Return [X, Y] of the center of cell containing provided text 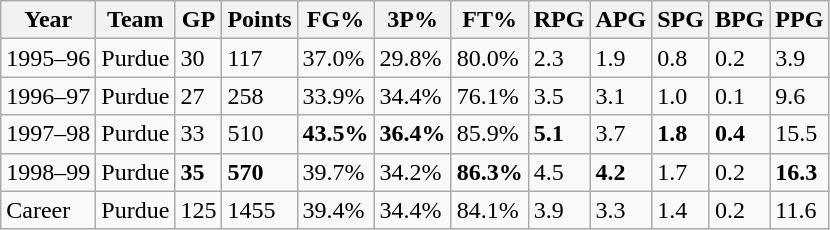
3.1 [621, 96]
35 [198, 172]
PPG [800, 20]
125 [198, 210]
3.7 [621, 134]
16.3 [800, 172]
RPG [559, 20]
SPG [681, 20]
0.1 [739, 96]
76.1% [490, 96]
1.9 [621, 58]
Career [48, 210]
4.2 [621, 172]
570 [260, 172]
33.9% [336, 96]
86.3% [490, 172]
1455 [260, 210]
1998–99 [48, 172]
27 [198, 96]
3P% [412, 20]
1.0 [681, 96]
80.0% [490, 58]
15.5 [800, 134]
3.5 [559, 96]
1.8 [681, 134]
GP [198, 20]
BPG [739, 20]
29.8% [412, 58]
39.7% [336, 172]
1997–98 [48, 134]
FT% [490, 20]
5.1 [559, 134]
Points [260, 20]
34.2% [412, 172]
84.1% [490, 210]
39.4% [336, 210]
Team [136, 20]
1995–96 [48, 58]
1996–97 [48, 96]
FG% [336, 20]
30 [198, 58]
85.9% [490, 134]
Year [48, 20]
2.3 [559, 58]
9.6 [800, 96]
0.4 [739, 134]
0.8 [681, 58]
117 [260, 58]
3.3 [621, 210]
33 [198, 134]
510 [260, 134]
1.4 [681, 210]
43.5% [336, 134]
4.5 [559, 172]
1.7 [681, 172]
37.0% [336, 58]
258 [260, 96]
APG [621, 20]
11.6 [800, 210]
36.4% [412, 134]
